Locate the cell with the specified text and output its (x, y) center coordinate. 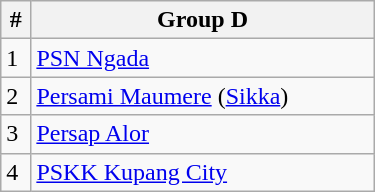
2 (16, 96)
4 (16, 172)
# (16, 20)
Persap Alor (202, 134)
3 (16, 134)
Persami Maumere (Sikka) (202, 96)
PSN Ngada (202, 58)
PSKK Kupang City (202, 172)
1 (16, 58)
Group D (202, 20)
